Extract the [x, y] coordinate from the center of the cell holding the provided text.  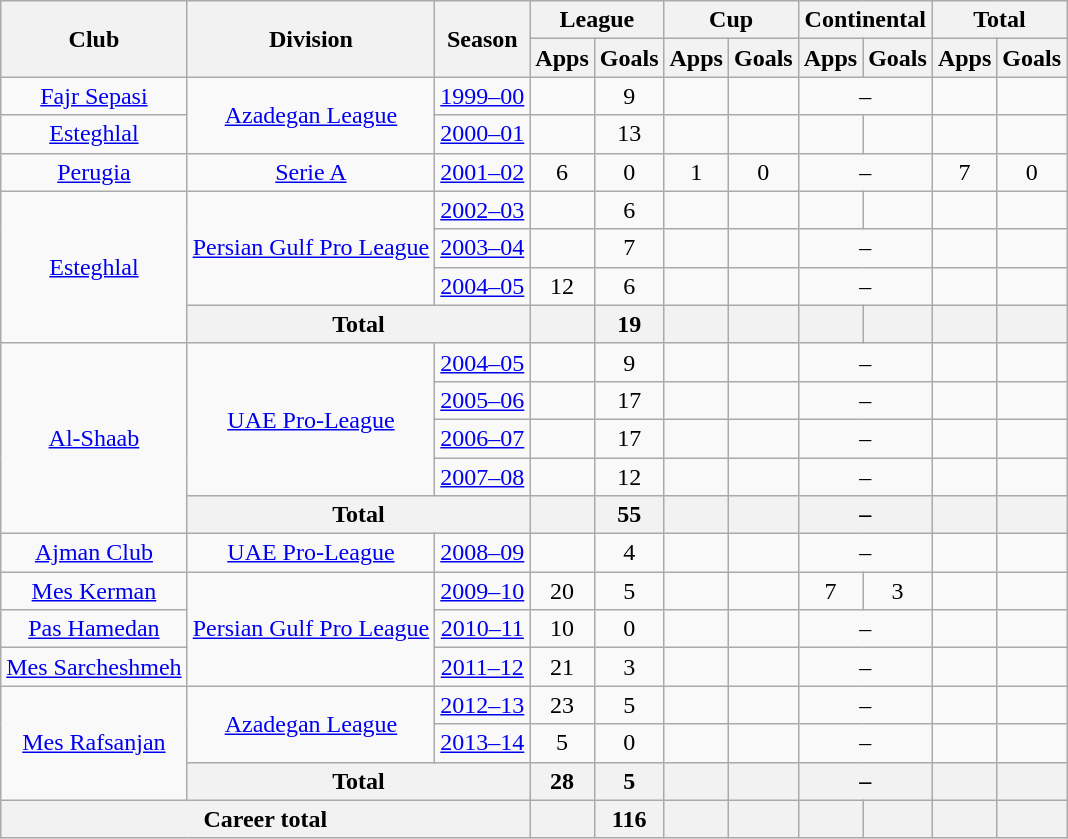
Pas Hamedan [94, 629]
19 [629, 324]
2005–06 [482, 400]
2001–02 [482, 172]
2008–09 [482, 553]
2000–01 [482, 134]
2011–12 [482, 667]
Perugia [94, 172]
Mes Kerman [94, 591]
Fajr Sepasi [94, 96]
55 [629, 515]
116 [629, 819]
2009–10 [482, 591]
20 [562, 591]
Career total [266, 819]
13 [629, 134]
28 [562, 781]
1999–00 [482, 96]
2010–11 [482, 629]
2012–13 [482, 705]
Al-Shaab [94, 438]
23 [562, 705]
2006–07 [482, 438]
21 [562, 667]
2002–03 [482, 210]
Continental [865, 20]
Season [482, 39]
Mes Rafsanjan [94, 743]
League [597, 20]
Division [311, 39]
Cup [731, 20]
Club [94, 39]
10 [562, 629]
4 [629, 553]
2007–08 [482, 477]
2003–04 [482, 248]
Ajman Club [94, 553]
2013–14 [482, 743]
1 [696, 172]
Mes Sarcheshmeh [94, 667]
Serie A [311, 172]
